From the cell containing the given text, extract its center point as (X, Y) coordinate. 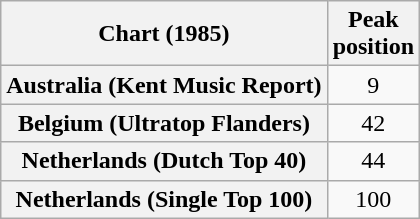
Belgium (Ultratop Flanders) (164, 123)
42 (373, 123)
Australia (Kent Music Report) (164, 85)
Netherlands (Single Top 100) (164, 199)
9 (373, 85)
44 (373, 161)
100 (373, 199)
Peakposition (373, 34)
Chart (1985) (164, 34)
Netherlands (Dutch Top 40) (164, 161)
